Pinpoint the cell where the given text exists, returning its [X, Y] midpoint coordinate. 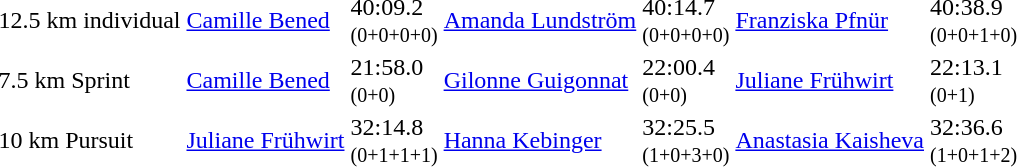
21:58.0(0+0) [394, 80]
Gilonne Guigonnat [540, 80]
22:00.4(0+0) [686, 80]
Juliane Frühwirt [830, 80]
Camille Bened [266, 80]
